Find where the given text appears and provide that cell's center as [x, y] coordinate. 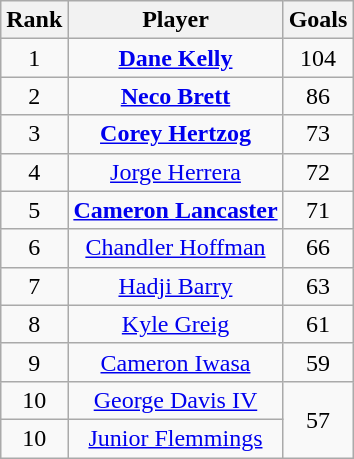
5 [34, 210]
9 [34, 362]
73 [318, 134]
71 [318, 210]
Cameron Lancaster [176, 210]
104 [318, 58]
8 [34, 324]
Player [176, 20]
86 [318, 96]
Hadji Barry [176, 286]
Corey Hertzog [176, 134]
63 [318, 286]
Cameron Iwasa [176, 362]
2 [34, 96]
Neco Brett [176, 96]
George Davis IV [176, 400]
72 [318, 172]
61 [318, 324]
Rank [34, 20]
Dane Kelly [176, 58]
4 [34, 172]
7 [34, 286]
59 [318, 362]
3 [34, 134]
66 [318, 248]
6 [34, 248]
1 [34, 58]
Kyle Greig [176, 324]
Junior Flemmings [176, 438]
57 [318, 419]
Goals [318, 20]
Chandler Hoffman [176, 248]
Jorge Herrera [176, 172]
